Determine the (x, y) coordinate at the center of the cell enclosing the given text.  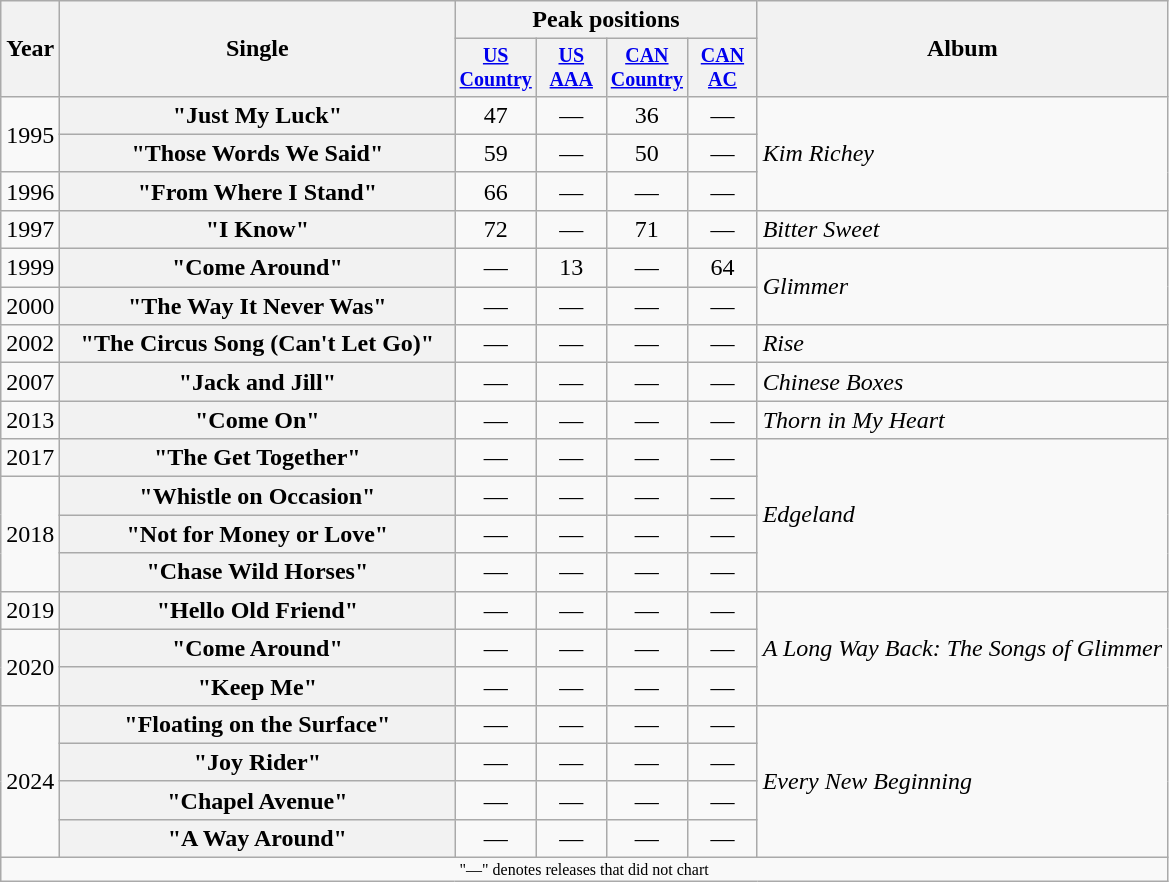
71 (647, 229)
"Whistle on Occasion" (258, 496)
1997 (30, 229)
Peak positions (606, 20)
2018 (30, 534)
"The Get Together" (258, 458)
1995 (30, 134)
US Country (496, 68)
"Hello Old Friend" (258, 610)
"The Circus Song (Can't Let Go)" (258, 344)
50 (647, 153)
Rise (962, 344)
Album (962, 49)
"Floating on the Surface" (258, 724)
2020 (30, 667)
"Joy Rider" (258, 762)
2007 (30, 382)
"Keep Me" (258, 686)
2024 (30, 781)
2019 (30, 610)
"From Where I Stand" (258, 191)
"I Know" (258, 229)
Thorn in My Heart (962, 420)
CAN Country (647, 68)
A Long Way Back: The Songs of Glimmer (962, 648)
66 (496, 191)
64 (722, 268)
Glimmer (962, 287)
"Just My Luck" (258, 115)
"Chapel Avenue" (258, 800)
"—" denotes releases that did not chart (584, 870)
1999 (30, 268)
Single (258, 49)
1996 (30, 191)
"Not for Money or Love" (258, 534)
US AAA (572, 68)
72 (496, 229)
"Come On" (258, 420)
CAN AC (722, 68)
Bitter Sweet (962, 229)
13 (572, 268)
"Chase Wild Horses" (258, 572)
Edgeland (962, 515)
2017 (30, 458)
2002 (30, 344)
2013 (30, 420)
36 (647, 115)
47 (496, 115)
Chinese Boxes (962, 382)
"The Way It Never Was" (258, 306)
"Those Words We Said" (258, 153)
"A Way Around" (258, 838)
59 (496, 153)
Kim Richey (962, 153)
Every New Beginning (962, 781)
"Jack and Jill" (258, 382)
Year (30, 49)
2000 (30, 306)
